Detect which cell encompasses the target text, then output its [x, y] center coordinate. 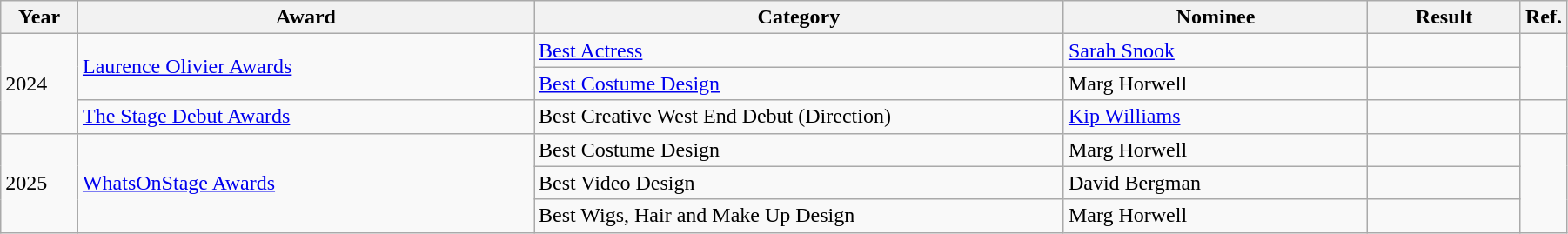
Sarah Snook [1215, 50]
Ref. [1544, 17]
Best Creative West End Debut (Direction) [799, 117]
Kip Williams [1215, 117]
WhatsOnStage Awards [305, 183]
Award [305, 17]
Laurence Olivier Awards [305, 67]
The Stage Debut Awards [305, 117]
Best Actress [799, 50]
David Bergman [1215, 183]
Best Wigs, Hair and Make Up Design [799, 216]
2025 [40, 183]
Best Video Design [799, 183]
Nominee [1215, 17]
2024 [40, 84]
Result [1444, 17]
Category [799, 17]
Year [40, 17]
